Provide the [x, y] coordinate of the cell's center where the given text is located.  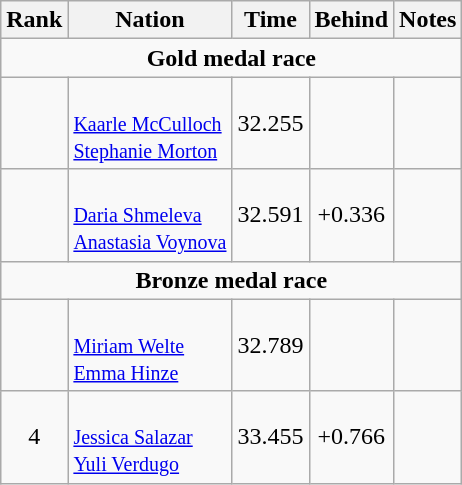
Rank [34, 20]
Behind [351, 20]
Time [270, 20]
4 [34, 437]
Nation [150, 20]
Jessica SalazarYuli Verdugo [150, 437]
33.455 [270, 437]
+0.766 [351, 437]
Notes [428, 20]
32.789 [270, 345]
Gold medal race [232, 58]
Bronze medal race [232, 280]
Kaarle McCullochStephanie Morton [150, 123]
32.591 [270, 215]
Miriam WelteEmma Hinze [150, 345]
32.255 [270, 123]
+0.336 [351, 215]
Daria ShmelevaAnastasia Voynova [150, 215]
